Locate the cell with the specified text and output its [X, Y] center coordinate. 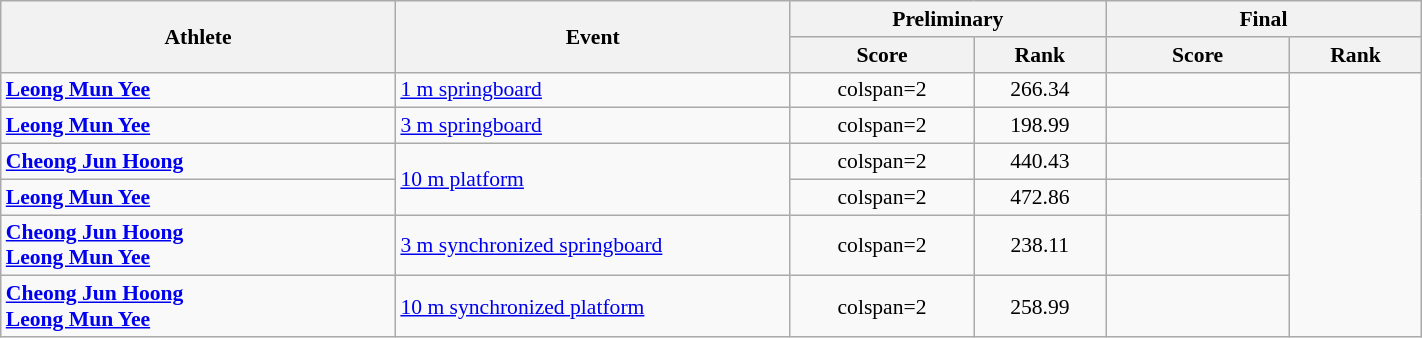
Cheong Jun Hoong [198, 162]
10 m synchronized platform [592, 306]
440.43 [1040, 162]
3 m synchronized springboard [592, 246]
Event [592, 36]
472.86 [1040, 197]
10 m platform [592, 180]
Preliminary [948, 19]
Final [1264, 19]
Athlete [198, 36]
238.11 [1040, 246]
1 m springboard [592, 90]
198.99 [1040, 126]
3 m springboard [592, 126]
258.99 [1040, 306]
266.34 [1040, 90]
